Identify which cell holds the provided text, then report its (x, y) central coordinate. 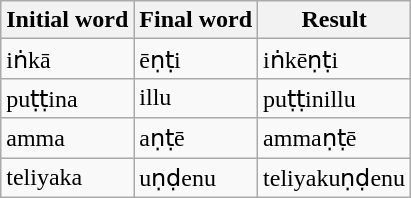
uṇḍenu (196, 178)
puṭṭina (68, 98)
illu (196, 98)
aṇṭē (196, 138)
Initial word (68, 20)
ēṇṭi (196, 59)
iṅkā (68, 59)
puṭṭinillu (334, 98)
Final word (196, 20)
teliyakuṇḍenu (334, 178)
iṅkēṇṭi (334, 59)
Result (334, 20)
ammaṇṭē (334, 138)
amma (68, 138)
teliyaka (68, 178)
